Provide the (X, Y) coordinate of the cell's center where the given text is located.  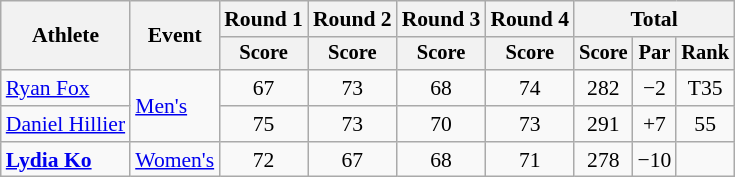
Daniel Hillier (66, 124)
282 (603, 88)
Round 3 (442, 19)
67 (264, 88)
Round 4 (530, 19)
68 (442, 88)
Men's (174, 106)
Round 2 (352, 19)
Round 1 (264, 19)
+7 (654, 124)
Total (654, 19)
Ryan Fox (66, 88)
55 (705, 124)
−2 (654, 88)
T35 (705, 88)
74 (530, 88)
70 (442, 124)
Athlete (66, 36)
Rank (705, 54)
291 (603, 124)
Event (174, 36)
Par (654, 54)
75 (264, 124)
